Scan for the cell matching the given text and deliver its [X, Y] coordinate at center. 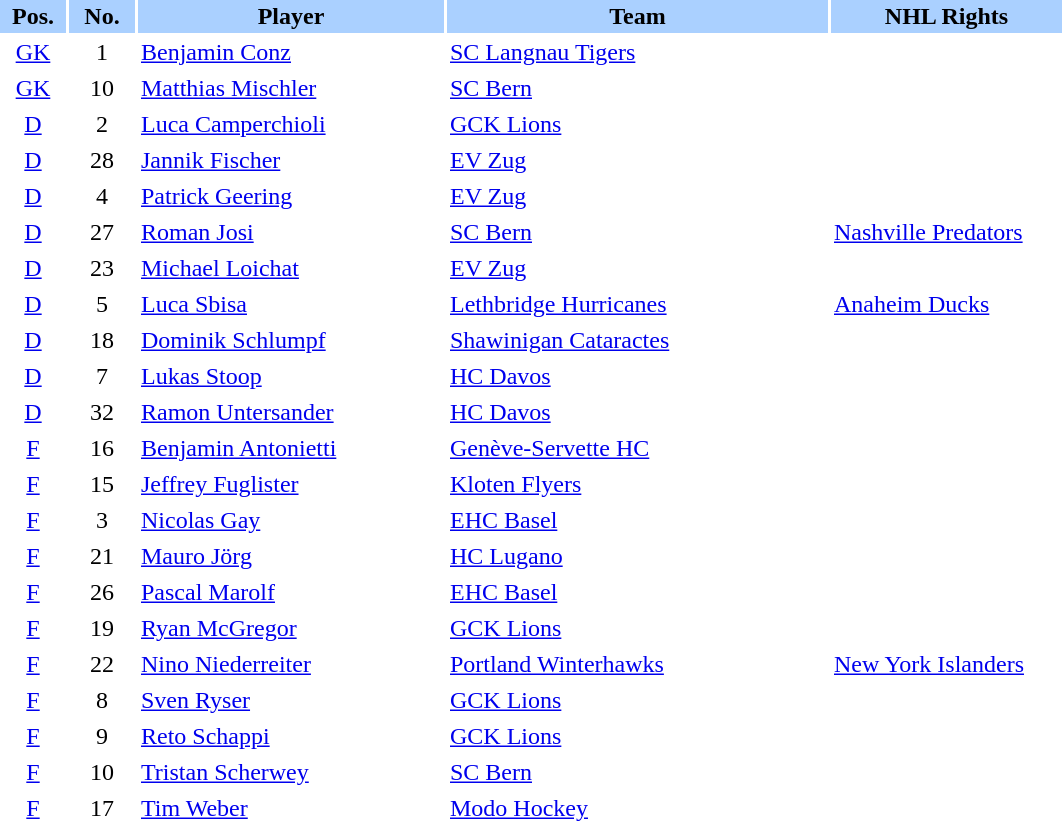
2 [102, 124]
Luca Camperchioli [291, 124]
Ramon Untersander [291, 412]
New York Islanders [946, 664]
27 [102, 232]
Matthias Mischler [291, 88]
28 [102, 160]
21 [102, 556]
32 [102, 412]
Genève-Servette HC [638, 448]
Nino Niederreiter [291, 664]
26 [102, 592]
Tristan Scherwey [291, 772]
No. [102, 16]
9 [102, 736]
Pos. [33, 16]
Jeffrey Fuglister [291, 484]
Lethbridge Hurricanes [638, 304]
Benjamin Antonietti [291, 448]
Anaheim Ducks [946, 304]
15 [102, 484]
19 [102, 628]
22 [102, 664]
4 [102, 196]
23 [102, 268]
Nicolas Gay [291, 520]
Michael Loichat [291, 268]
Nashville Predators [946, 232]
Reto Schappi [291, 736]
Sven Ryser [291, 700]
5 [102, 304]
Jannik Fischer [291, 160]
Dominik Schlumpf [291, 340]
HC Lugano [638, 556]
Portland Winterhawks [638, 664]
SC Langnau Tigers [638, 52]
Patrick Geering [291, 196]
Ryan McGregor [291, 628]
NHL Rights [946, 16]
1 [102, 52]
Team [638, 16]
3 [102, 520]
Lukas Stoop [291, 376]
Benjamin Conz [291, 52]
8 [102, 700]
18 [102, 340]
Player [291, 16]
16 [102, 448]
Mauro Jörg [291, 556]
Roman Josi [291, 232]
Shawinigan Cataractes [638, 340]
Luca Sbisa [291, 304]
Kloten Flyers [638, 484]
Pascal Marolf [291, 592]
7 [102, 376]
